Locate the cell with the specified text and output its [X, Y] center coordinate. 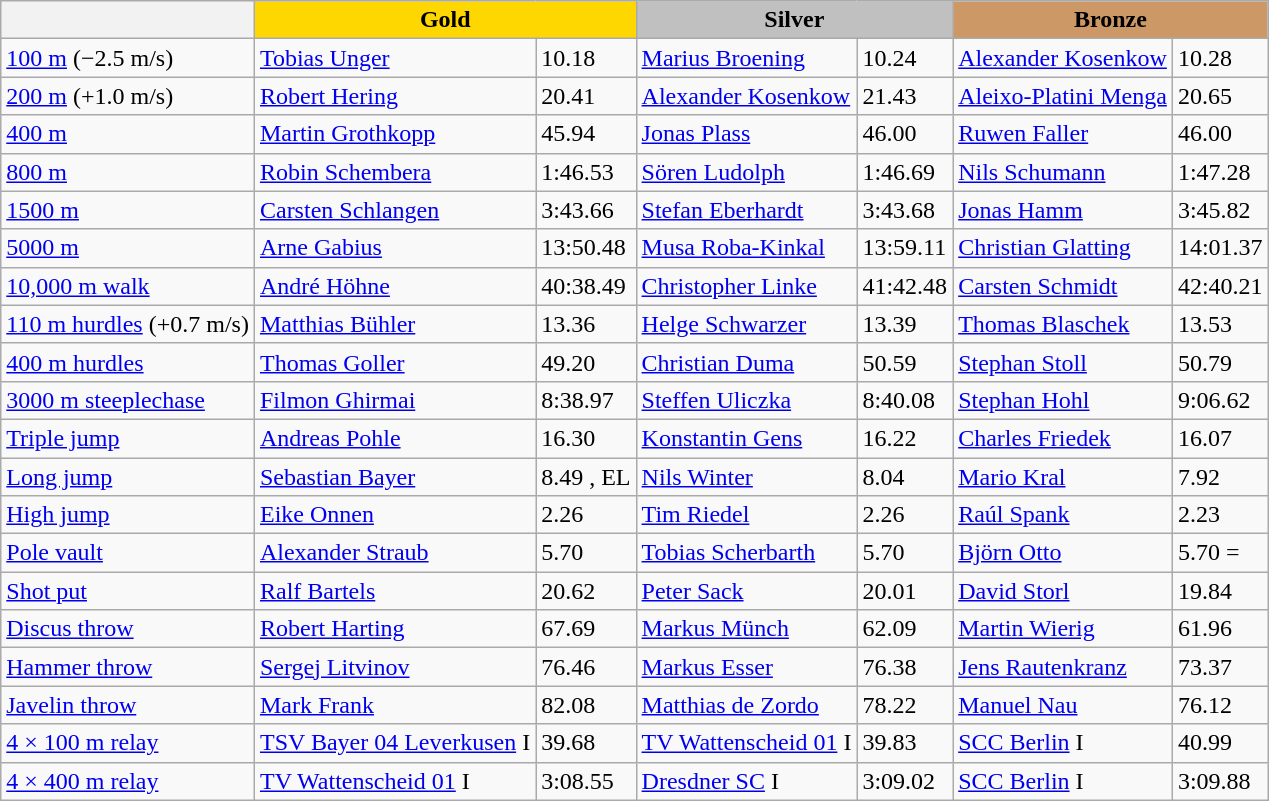
4 × 100 m relay [128, 743]
Stephan Stoll [1063, 362]
10,000 m walk [128, 286]
Matthias Bühler [394, 324]
8:38.97 [586, 400]
Thomas Blaschek [1063, 324]
Mark Frank [394, 705]
Tobias Unger [394, 58]
45.94 [586, 134]
Filmon Ghirmai [394, 400]
Robert Harting [394, 629]
Jonas Plass [746, 134]
Markus Münch [746, 629]
Bronze [1110, 20]
Martin Wierig [1063, 629]
Matthias de Zordo [746, 705]
Thomas Goller [394, 362]
3000 m steeplechase [128, 400]
76.38 [905, 667]
40.99 [1220, 743]
Tim Riedel [746, 515]
Pole vault [128, 553]
Alexander Straub [394, 553]
9:06.62 [1220, 400]
1:47.28 [1220, 172]
8:40.08 [905, 400]
49.20 [586, 362]
42:40.21 [1220, 286]
Carsten Schlangen [394, 210]
Ruwen Faller [1063, 134]
10.28 [1220, 58]
TSV Bayer 04 Leverkusen I [394, 743]
3:43.66 [586, 210]
David Storl [1063, 591]
Hammer throw [128, 667]
Jens Rautenkranz [1063, 667]
3:45.82 [1220, 210]
Javelin throw [128, 705]
Peter Sack [746, 591]
78.22 [905, 705]
20.65 [1220, 96]
Martin Grothkopp [394, 134]
1:46.53 [586, 172]
Christian Duma [746, 362]
Stefan Eberhardt [746, 210]
19.84 [1220, 591]
Ralf Bartels [394, 591]
10.18 [586, 58]
Mario Kral [1063, 477]
Robert Hering [394, 96]
3:43.68 [905, 210]
20.62 [586, 591]
Christopher Linke [746, 286]
Björn Otto [1063, 553]
67.69 [586, 629]
Nils Winter [746, 477]
2.23 [1220, 515]
Sebastian Bayer [394, 477]
76.12 [1220, 705]
3:09.02 [905, 781]
20.41 [586, 96]
16.22 [905, 438]
Raúl Spank [1063, 515]
Charles Friedek [1063, 438]
13.39 [905, 324]
13:59.11 [905, 248]
20.01 [905, 591]
400 m hurdles [128, 362]
Manuel Nau [1063, 705]
Gold [445, 20]
73.37 [1220, 667]
Christian Glatting [1063, 248]
Tobias Scherbarth [746, 553]
Helge Schwarzer [746, 324]
Nils Schumann [1063, 172]
3:09.88 [1220, 781]
39.83 [905, 743]
21.43 [905, 96]
400 m [128, 134]
61.96 [1220, 629]
André Höhne [394, 286]
Markus Esser [746, 667]
Eike Onnen [394, 515]
Long jump [128, 477]
Jonas Hamm [1063, 210]
14:01.37 [1220, 248]
Andreas Pohle [394, 438]
8.49 , EL [586, 477]
16.30 [586, 438]
50.79 [1220, 362]
3:08.55 [586, 781]
Marius Broening [746, 58]
13.53 [1220, 324]
13.36 [586, 324]
110 m hurdles (+0.7 m/s) [128, 324]
Musa Roba-Kinkal [746, 248]
Arne Gabius [394, 248]
Steffen Uliczka [746, 400]
62.09 [905, 629]
13:50.48 [586, 248]
39.68 [586, 743]
Dresdner SC I [746, 781]
50.59 [905, 362]
16.07 [1220, 438]
5000 m [128, 248]
10.24 [905, 58]
7.92 [1220, 477]
1:46.69 [905, 172]
800 m [128, 172]
76.46 [586, 667]
Konstantin Gens [746, 438]
Sergej Litvinov [394, 667]
High jump [128, 515]
1500 m [128, 210]
Robin Schembera [394, 172]
Aleixo-Platini Menga [1063, 96]
5.70 = [1220, 553]
40:38.49 [586, 286]
4 × 400 m relay [128, 781]
Triple jump [128, 438]
Sören Ludolph [746, 172]
Shot put [128, 591]
Carsten Schmidt [1063, 286]
Silver [794, 20]
41:42.48 [905, 286]
8.04 [905, 477]
200 m (+1.0 m/s) [128, 96]
100 m (−2.5 m/s) [128, 58]
Stephan Hohl [1063, 400]
Discus throw [128, 629]
82.08 [586, 705]
